Return (x, y) of the center of cell containing provided text 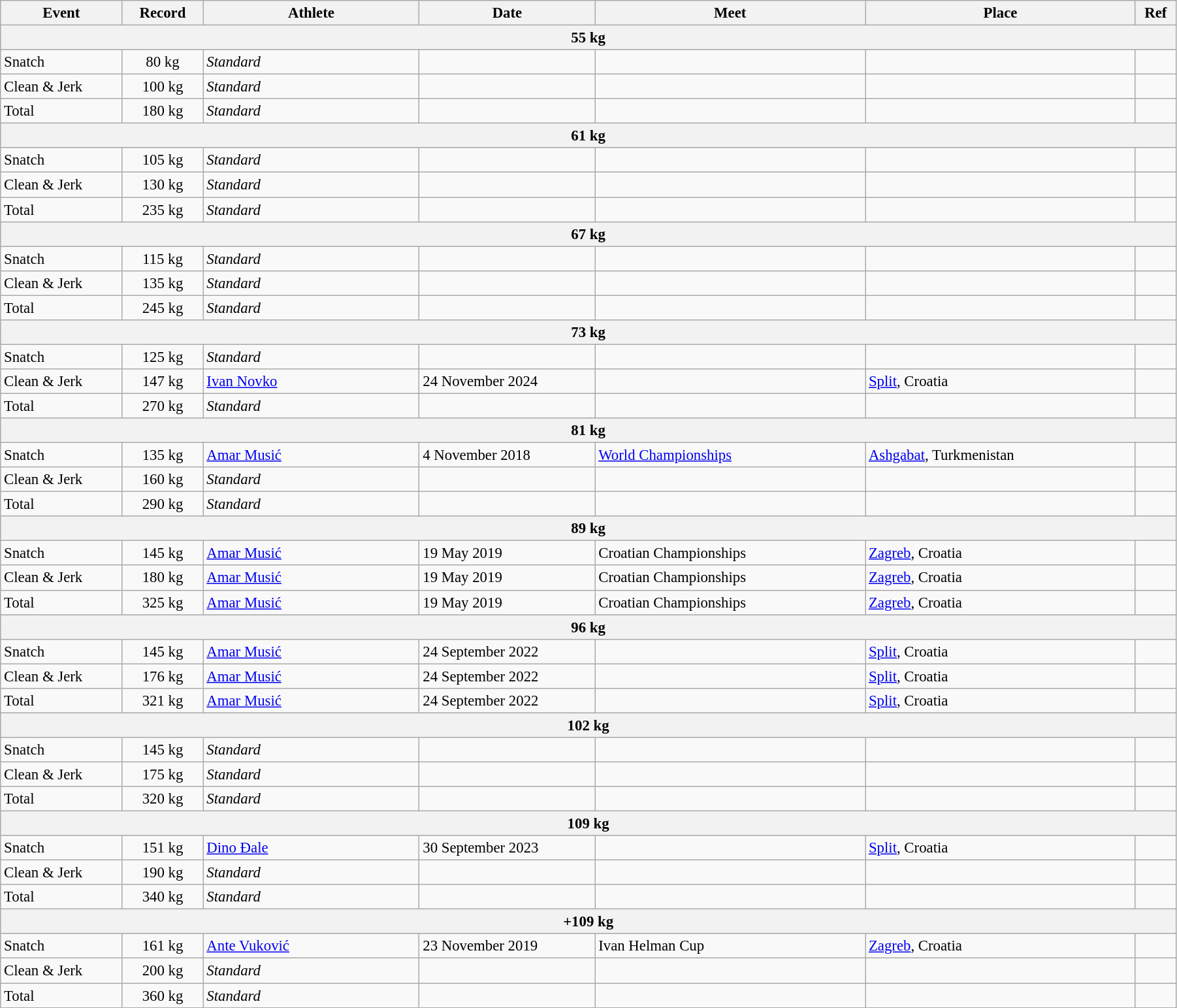
81 kg (588, 431)
100 kg (163, 87)
130 kg (163, 185)
4 November 2018 (507, 455)
320 kg (163, 799)
Record (163, 13)
200 kg (163, 971)
Ashgabat, Turkmenistan (1001, 455)
270 kg (163, 406)
Date (507, 13)
Ivan Helman Cup (730, 947)
Event (61, 13)
109 kg (588, 824)
147 kg (163, 382)
115 kg (163, 259)
Ivan Novko (311, 382)
Athlete (311, 13)
Dino Đale (311, 848)
160 kg (163, 480)
325 kg (163, 602)
175 kg (163, 774)
+109 kg (588, 922)
290 kg (163, 504)
89 kg (588, 528)
125 kg (163, 357)
360 kg (163, 996)
102 kg (588, 725)
235 kg (163, 210)
96 kg (588, 627)
245 kg (163, 308)
340 kg (163, 897)
Ante Vuković (311, 947)
67 kg (588, 234)
80 kg (163, 62)
World Championships (730, 455)
Ref (1155, 13)
Meet (730, 13)
321 kg (163, 701)
23 November 2019 (507, 947)
73 kg (588, 333)
55 kg (588, 38)
61 kg (588, 136)
161 kg (163, 947)
176 kg (163, 676)
190 kg (163, 873)
30 September 2023 (507, 848)
151 kg (163, 848)
105 kg (163, 160)
24 November 2024 (507, 382)
Place (1001, 13)
